Provide the (X, Y) coordinate of the cell's center where the given text is located.  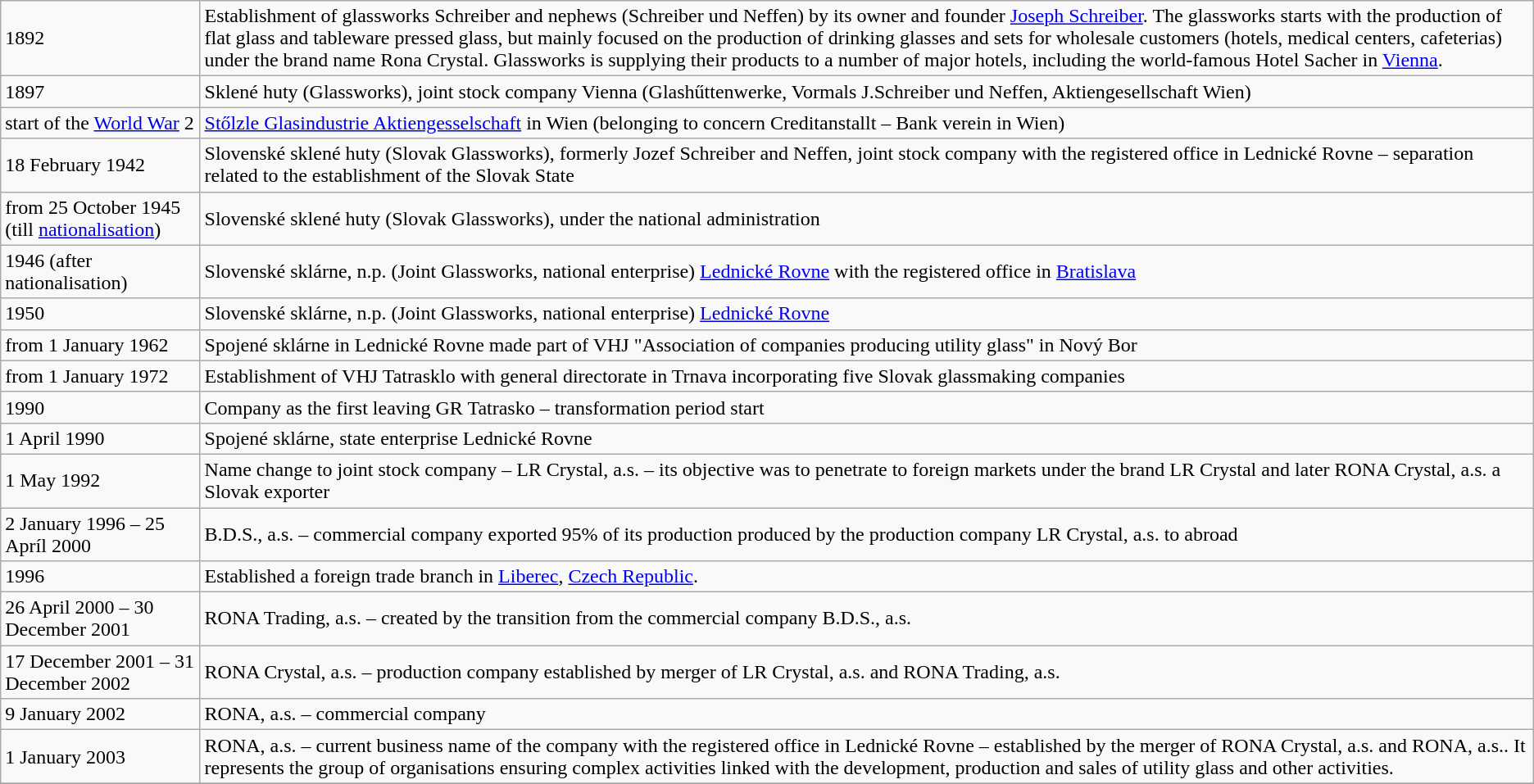
1892 (100, 39)
1 April 1990 (100, 438)
Slovenské sklené huty (Slovak Glassworks), under the national administration (867, 218)
RONA Trading, a.s. – created by the transition from the commercial company B.D.S., a.s. (867, 619)
1990 (100, 407)
1897 (100, 92)
RONA, a.s. – commercial company (867, 714)
Established a foreign trade branch in Liberec, Czech Republic. (867, 577)
from 1 January 1972 (100, 376)
1950 (100, 314)
from 25 October 1945 (till nationalisation) (100, 218)
1996 (100, 577)
1 January 2003 (100, 757)
1946 (after nationalisation) (100, 272)
Spojené sklárne, state enterprise Lednické Rovne (867, 438)
Slovenské sklárne, n.p. (Joint Glassworks, national enterprise) Lednické Rovne with the registered office in Bratislava (867, 272)
from 1 January 1962 (100, 345)
2 January 1996 – 25 Apríl 2000 (100, 534)
start of the World War 2 (100, 123)
Company as the first leaving GR Tatrasko – transformation period start (867, 407)
9 January 2002 (100, 714)
18 February 1942 (100, 165)
1 May 1992 (100, 480)
Spojené sklárne in Lednické Rovne made part of VHJ "Association of companies producing utility glass" in Nový Bor (867, 345)
Stőlzle Glasindustrie Aktiengesselschaft in Wien (belonging to concern Creditanstallt – Bank verein in Wien) (867, 123)
26 April 2000 – 30 December 2001 (100, 619)
Slovenské sklárne, n.p. (Joint Glassworks, national enterprise) Lednické Rovne (867, 314)
17 December 2001 – 31 December 2002 (100, 672)
B.D.S., a.s. – commercial company exported 95% of its production produced by the production company LR Crystal, a.s. to abroad (867, 534)
RONA Crystal, a.s. – production company established by merger of LR Crystal, a.s. and RONA Trading, a.s. (867, 672)
Establishment of VHJ Tatrasklo with general directorate in Trnava incorporating five Slovak glassmaking companies (867, 376)
Sklené huty (Glassworks), joint stock company Vienna (Glashűttenwerke, Vormals J.Schreiber und Neffen, Aktiengesellschaft Wien) (867, 92)
